Extract the [X, Y] coordinate from the center of the cell holding the provided text.  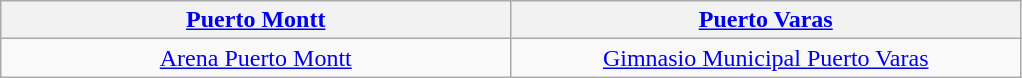
Arena Puerto Montt [256, 58]
Puerto Montt [256, 20]
Gimnasio Municipal Puerto Varas [766, 58]
Puerto Varas [766, 20]
